Extract the [x, y] coordinate from the center of the cell holding the provided text.  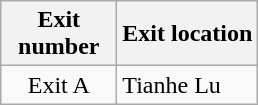
Tianhe Lu [188, 85]
Exit A [59, 85]
Exit location [188, 34]
Exit number [59, 34]
